For the text-containing cell, return its midpoint in [x, y] coordinate format. 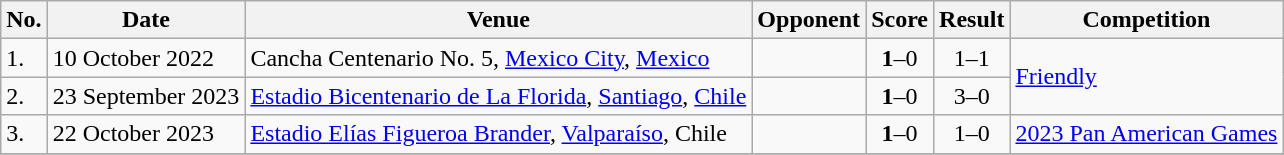
Opponent [809, 20]
22 October 2023 [146, 134]
Competition [1146, 20]
23 September 2023 [146, 96]
Cancha Centenario No. 5, Mexico City, Mexico [498, 58]
Estadio Elías Figueroa Brander, Valparaíso, Chile [498, 134]
No. [24, 20]
1–1 [972, 58]
Date [146, 20]
Estadio Bicentenario de La Florida, Santiago, Chile [498, 96]
Score [900, 20]
2023 Pan American Games [1146, 134]
3–0 [972, 96]
Result [972, 20]
1. [24, 58]
2. [24, 96]
10 October 2022 [146, 58]
Friendly [1146, 77]
Venue [498, 20]
3. [24, 134]
